Determine the [x, y] coordinate at the center of the cell enclosing the given text.  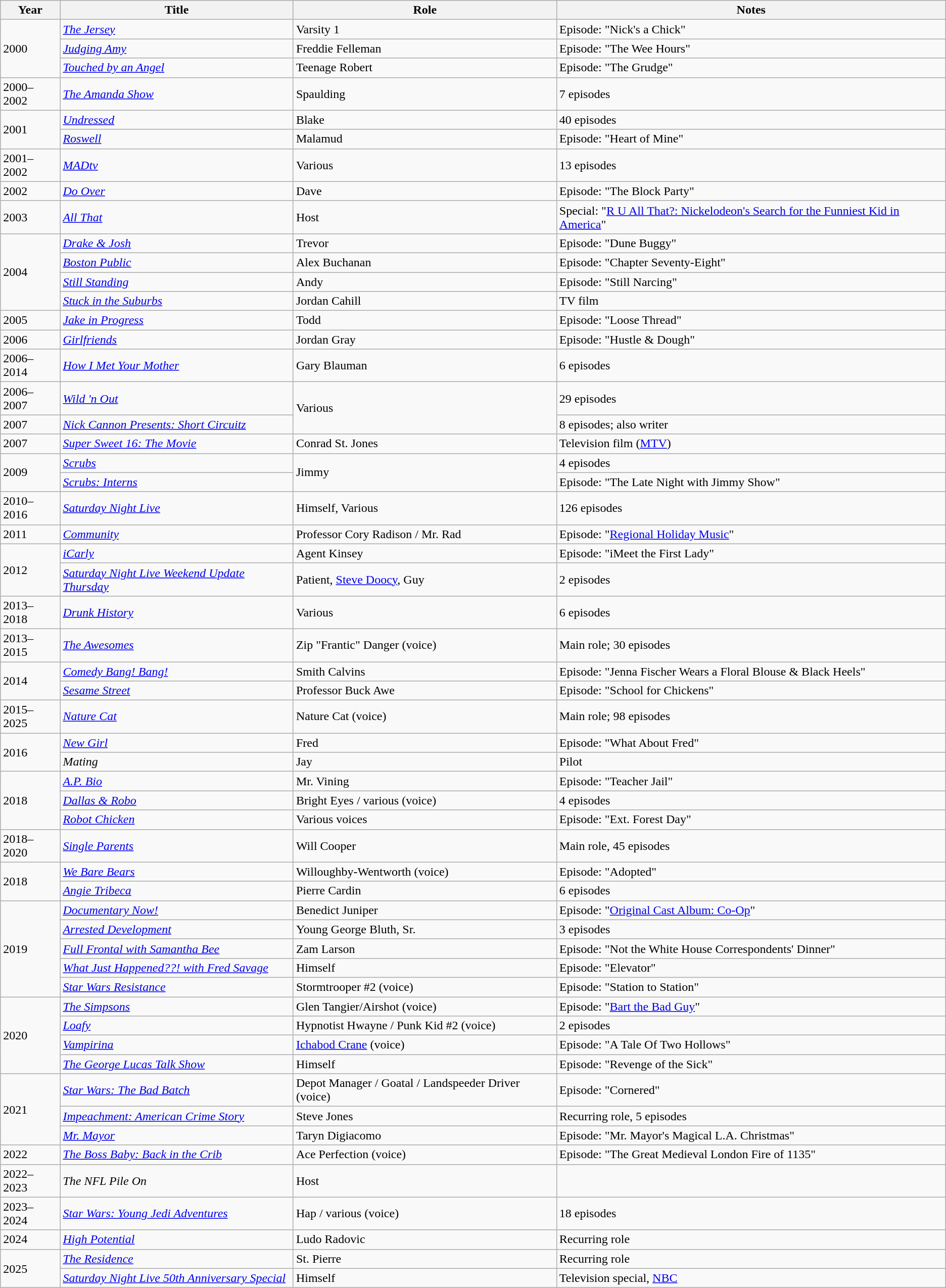
Patient, Steve Doocy, Guy [424, 579]
Fred [424, 743]
Smith Calvins [424, 672]
Main role, 45 episodes [751, 846]
Television special, NBC [751, 1278]
How I Met Your Mother [177, 366]
Single Parents [177, 846]
Mating [177, 762]
Spaulding [424, 94]
Agent Kinsey [424, 553]
2025 [30, 1268]
Nature Cat (voice) [424, 717]
2010–2016 [30, 508]
Episode: "Chapter Seventy-Eight" [751, 262]
Hypnotist Hwayne / Punk Kid #2 (voice) [424, 1026]
Various voices [424, 820]
Jake in Progress [177, 320]
2006 [30, 340]
Nick Cannon Presents: Short Circuitz [177, 424]
Undressed [177, 120]
Mr. Vining [424, 781]
2003 [30, 217]
The Awesomes [177, 645]
Recurring role, 5 episodes [751, 1116]
Episode: "Hustle & Dough" [751, 340]
TV film [751, 301]
Full Frontal with Samantha Bee [177, 948]
Glen Tangier/Airshot (voice) [424, 1006]
Episode: "Revenge of the Sick" [751, 1064]
Boston Public [177, 262]
2022–2023 [30, 1180]
Judging Amy [177, 49]
The Jersey [177, 29]
Episode: "Mr. Mayor's Magical L.A. Christmas" [751, 1135]
Episode: "The Wee Hours" [751, 49]
2000 [30, 49]
Depot Manager / Goatal / Landspeeder Driver (voice) [424, 1090]
The Residence [177, 1259]
Episode: "Bart the Bad Guy" [751, 1006]
Dallas & Robo [177, 800]
2015–2025 [30, 717]
Episode: "The Block Party" [751, 191]
29 episodes [751, 398]
Episode: "Teacher Jail" [751, 781]
The Simpsons [177, 1006]
Gary Blauman [424, 366]
Saturday Night Live 50th Anniversary Special [177, 1278]
2018–2020 [30, 846]
2016 [30, 752]
Roswell [177, 139]
Episode: "Jenna Fischer Wears a Floral Blouse & Black Heels" [751, 672]
Super Sweet 16: The Movie [177, 444]
Ace Perfection (voice) [424, 1155]
Year [30, 10]
Saturday Night Live [177, 508]
MADtv [177, 165]
A.P. Bio [177, 781]
Comedy Bang! Bang! [177, 672]
Star Wars: Young Jedi Adventures [177, 1214]
Episode: "Cornered" [751, 1090]
Ludo Radovic [424, 1239]
126 episodes [751, 508]
High Potential [177, 1239]
2001 [30, 129]
Episode: "What About Fred" [751, 743]
Role [424, 10]
8 episodes; also writer [751, 424]
3 episodes [751, 929]
Will Cooper [424, 846]
Wild 'n Out [177, 398]
Robot Chicken [177, 820]
Television film (MTV) [751, 444]
Sesame Street [177, 691]
Jordan Gray [424, 340]
2024 [30, 1239]
2011 [30, 534]
Episode: "Dune Buggy" [751, 243]
Young George Bluth, Sr. [424, 929]
Episode: "The Great Medieval London Fire of 1135" [751, 1155]
2013–2015 [30, 645]
Pilot [751, 762]
Episode: "The Late Night with Jimmy Show" [751, 482]
Todd [424, 320]
Malamud [424, 139]
2006–2014 [30, 366]
Professor Cory Radison / Mr. Rad [424, 534]
Stormtrooper #2 (voice) [424, 987]
Episode: "Not the White House Correspondents' Dinner" [751, 948]
St. Pierre [424, 1259]
Bright Eyes / various (voice) [424, 800]
2009 [30, 472]
Touched by an Angel [177, 68]
Jay [424, 762]
Episode: "Loose Thread" [751, 320]
2014 [30, 681]
The Boss Baby: Back in the Crib [177, 1155]
Episode: "Original Cast Album: Co-Op" [751, 910]
Blake [424, 120]
Episode: "School for Chickens" [751, 691]
Girlfriends [177, 340]
Episode: "Heart of Mine" [751, 139]
2020 [30, 1035]
Zam Larson [424, 948]
Episode: "iMeet the First Lady" [751, 553]
Stuck in the Suburbs [177, 301]
Special: "R U All That?: Nickelodeon's Search for the Funniest Kid in America" [751, 217]
Teenage Robert [424, 68]
Star Wars Resistance [177, 987]
Still Standing [177, 281]
Drake & Josh [177, 243]
2013–2018 [30, 612]
2021 [30, 1110]
The NFL Pile On [177, 1180]
Scrubs: Interns [177, 482]
Episode: "A Tale Of Two Hollows" [751, 1045]
Benedict Juniper [424, 910]
2000–2002 [30, 94]
Taryn Digiacomo [424, 1135]
Nature Cat [177, 717]
2023–2024 [30, 1214]
Himself, Various [424, 508]
2004 [30, 272]
Star Wars: The Bad Batch [177, 1090]
Varsity 1 [424, 29]
iCarly [177, 553]
2019 [30, 948]
Saturday Night Live Weekend Update Thursday [177, 579]
Andy [424, 281]
Title [177, 10]
Conrad St. Jones [424, 444]
Main role; 98 episodes [751, 717]
Main role; 30 episodes [751, 645]
Loafy [177, 1026]
Ichabod Crane (voice) [424, 1045]
Episode: "The Grudge" [751, 68]
2022 [30, 1155]
Episode: "Elevator" [751, 968]
All That [177, 217]
Zip "Frantic" Danger (voice) [424, 645]
Episode: "Regional Holiday Music" [751, 534]
Do Over [177, 191]
Freddie Felleman [424, 49]
2002 [30, 191]
2001–2002 [30, 165]
2005 [30, 320]
2012 [30, 570]
What Just Happened??! with Fred Savage [177, 968]
Pierre Cardin [424, 891]
Dave [424, 191]
Episode: "Nick's a Chick" [751, 29]
New Girl [177, 743]
Jordan Cahill [424, 301]
The George Lucas Talk Show [177, 1064]
Professor Buck Awe [424, 691]
Hap / various (voice) [424, 1214]
40 episodes [751, 120]
Drunk History [177, 612]
7 episodes [751, 94]
We Bare Bears [177, 872]
2006–2007 [30, 398]
Steve Jones [424, 1116]
Jimmy [424, 472]
Alex Buchanan [424, 262]
Angie Tribeca [177, 891]
Episode: "Still Narcing" [751, 281]
Impeachment: American Crime Story [177, 1116]
Episode: "Station to Station" [751, 987]
Vampirina [177, 1045]
Willoughby-Wentworth (voice) [424, 872]
Trevor [424, 243]
Mr. Mayor [177, 1135]
The Amanda Show [177, 94]
Episode: "Adopted" [751, 872]
Episode: "Ext. Forest Day" [751, 820]
Arrested Development [177, 929]
Documentary Now! [177, 910]
Notes [751, 10]
Community [177, 534]
13 episodes [751, 165]
18 episodes [751, 1214]
Scrubs [177, 463]
